Detect which cell encompasses the target text, then output its (x, y) center coordinate. 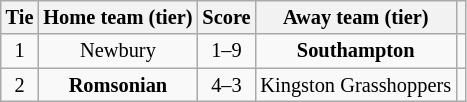
1 (20, 51)
4–3 (226, 85)
Tie (20, 17)
Score (226, 17)
Romsonian (118, 85)
2 (20, 85)
Newbury (118, 51)
Away team (tier) (356, 17)
Southampton (356, 51)
Home team (tier) (118, 17)
1–9 (226, 51)
Kingston Grasshoppers (356, 85)
